Output the [X, Y] coordinate of the center of the cell containing the given text.  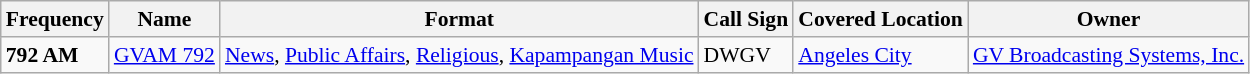
Angeles City [880, 55]
Owner [1108, 19]
Call Sign [746, 19]
Name [164, 19]
Format [460, 19]
GV Broadcasting Systems, Inc. [1108, 55]
Covered Location [880, 19]
News, Public Affairs, Religious, Kapampangan Music [460, 55]
Frequency [55, 19]
GVAM 792 [164, 55]
DWGV [746, 55]
792 AM [55, 55]
